Locate the cell with the specified text and output its (x, y) center coordinate. 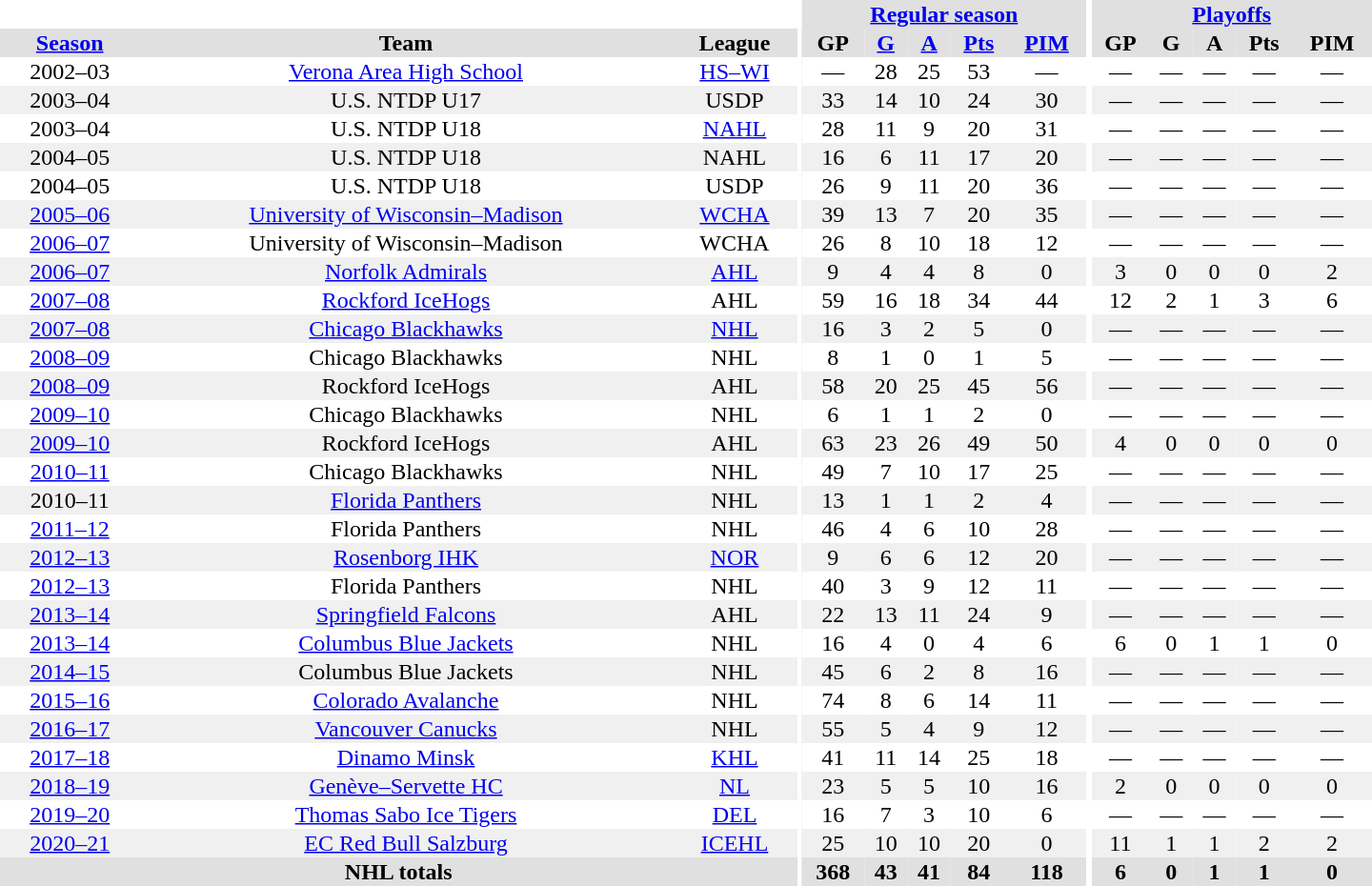
Vancouver Canucks (406, 729)
43 (886, 872)
Rosenborg IHK (406, 557)
KHL (736, 757)
2018–19 (70, 786)
DEL (736, 815)
63 (833, 443)
Verona Area High School (406, 71)
31 (1047, 129)
2019–20 (70, 815)
EC Red Bull Salzburg (406, 843)
Regular season (943, 14)
2005–06 (70, 214)
NHL totals (398, 872)
46 (833, 529)
53 (979, 71)
2011–12 (70, 529)
33 (833, 100)
58 (833, 386)
2017–18 (70, 757)
HS–WI (736, 71)
2020–21 (70, 843)
56 (1047, 386)
ICEHL (736, 843)
34 (979, 300)
2016–17 (70, 729)
Team (406, 43)
84 (979, 872)
55 (833, 729)
50 (1047, 443)
NL (736, 786)
2002–03 (70, 71)
Norfolk Admirals (406, 272)
40 (833, 586)
44 (1047, 300)
Playoffs (1231, 14)
Genève–Servette HC (406, 786)
Season (70, 43)
22 (833, 614)
368 (833, 872)
Springfield Falcons (406, 614)
Thomas Sabo Ice Tigers (406, 815)
74 (833, 700)
2015–16 (70, 700)
35 (1047, 214)
Dinamo Minsk (406, 757)
NOR (736, 557)
Colorado Avalanche (406, 700)
39 (833, 214)
2014–15 (70, 672)
59 (833, 300)
36 (1047, 186)
30 (1047, 100)
U.S. NTDP U17 (406, 100)
League (736, 43)
118 (1047, 872)
